Detect which cell encompasses the target text, then output its [X, Y] center coordinate. 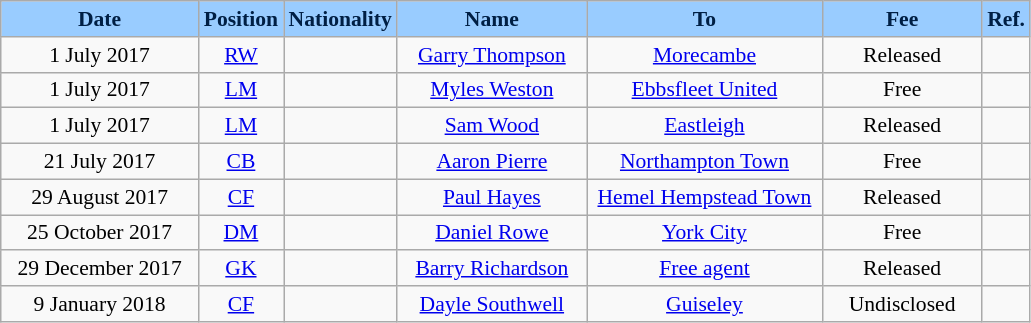
29 December 2017 [100, 269]
Paul Hayes [492, 197]
Free agent [704, 269]
DM [240, 233]
Eastleigh [704, 126]
Morecambe [704, 55]
Ref. [1006, 19]
9 January 2018 [100, 304]
21 July 2017 [100, 162]
RW [240, 55]
Guiseley [704, 304]
Barry Richardson [492, 269]
Aaron Pierre [492, 162]
Fee [902, 19]
GK [240, 269]
Myles Weston [492, 90]
Garry Thompson [492, 55]
Undisclosed [902, 304]
Dayle Southwell [492, 304]
Name [492, 19]
29 August 2017 [100, 197]
To [704, 19]
York City [704, 233]
Ebbsfleet United [704, 90]
Nationality [340, 19]
Northampton Town [704, 162]
Sam Wood [492, 126]
Position [240, 19]
25 October 2017 [100, 233]
Daniel Rowe [492, 233]
CB [240, 162]
Date [100, 19]
Hemel Hempstead Town [704, 197]
